Return the [X, Y] coordinate for the center point of the cell that contains the specified text.  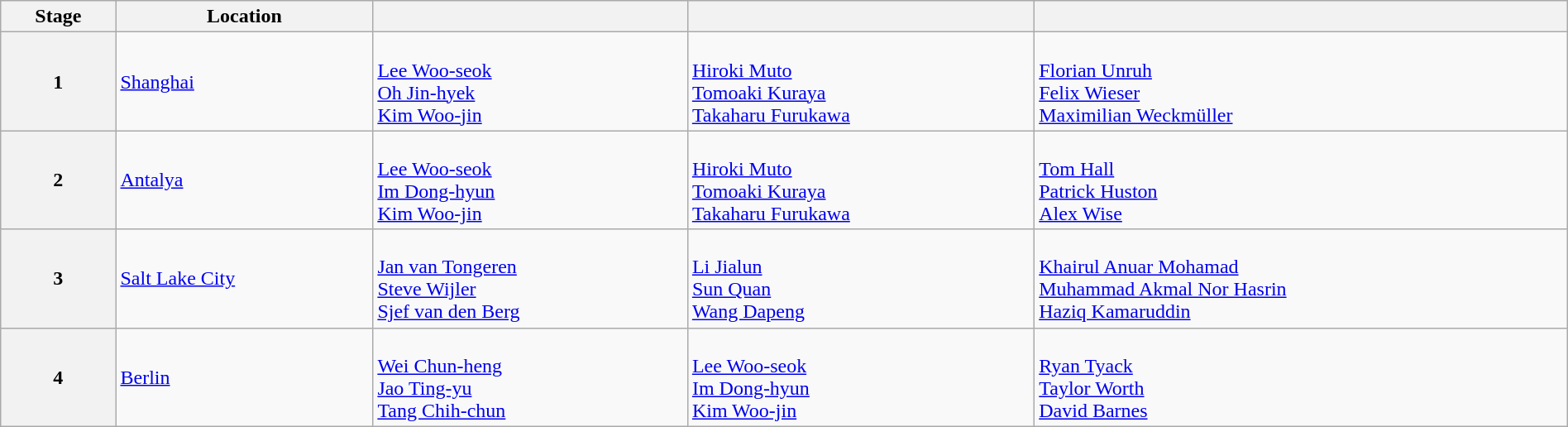
1 [58, 81]
4 [58, 377]
Jan van Tongeren Steve Wijler Sjef van den Berg [531, 278]
Antalya [245, 180]
Salt Lake City [245, 278]
Shanghai [245, 81]
3 [58, 278]
Location [245, 17]
Ryan Tyack Taylor Worth David Barnes [1302, 377]
Li Jialun Sun Quan Wang Dapeng [860, 278]
Wei Chun-heng Jao Ting-yu Tang Chih-chun [531, 377]
Tom Hall Patrick Huston Alex Wise [1302, 180]
Khairul Anuar Mohamad Muhammad Akmal Nor Hasrin Haziq Kamaruddin [1302, 278]
Berlin [245, 377]
2 [58, 180]
Lee Woo-seok Oh Jin-hyek Kim Woo-jin [531, 81]
Florian Unruh Felix Wieser Maximilian Weckmüller [1302, 81]
Stage [58, 17]
